Extract the (x, y) coordinate from the center of the cell holding the provided text.  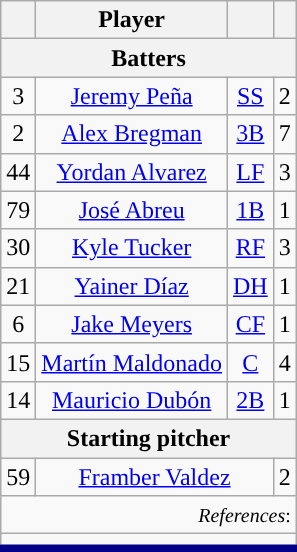
Jeremy Peña (132, 96)
4 (284, 362)
Kyle Tucker (132, 248)
José Abreu (132, 210)
Yainer Díaz (132, 286)
Starting pitcher (149, 438)
Mauricio Dubón (132, 400)
Martín Maldonado (132, 362)
59 (18, 477)
79 (18, 210)
Framber Valdez (154, 477)
14 (18, 400)
Jake Meyers (132, 324)
DH (251, 286)
44 (18, 172)
RF (251, 248)
6 (18, 324)
LF (251, 172)
3B (251, 134)
7 (284, 134)
2B (251, 400)
Alex Bregman (132, 134)
21 (18, 286)
References: (149, 515)
1B (251, 210)
Batters (149, 58)
15 (18, 362)
CF (251, 324)
30 (18, 248)
C (251, 362)
Player (132, 20)
Yordan Alvarez (132, 172)
SS (251, 96)
